Scan for the cell matching the given text and deliver its (x, y) coordinate at center. 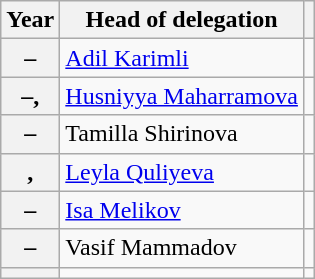
Vasif Mammadov (182, 248)
Adil Karimli (182, 58)
Head of delegation (182, 20)
Tamilla Shirinova (182, 134)
Husniyya Maharramova (182, 96)
Year (30, 20)
, (30, 172)
Leyla Quliyeva (182, 172)
Isa Melikov (182, 210)
–, (30, 96)
